Extract the (X, Y) coordinate from the center of the cell holding the provided text.  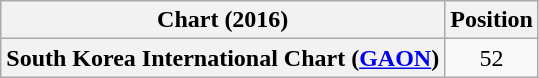
52 (492, 58)
South Korea International Chart (GAON) (223, 58)
Position (492, 20)
Chart (2016) (223, 20)
